Extract the (x, y) coordinate from the center of the cell holding the provided text.  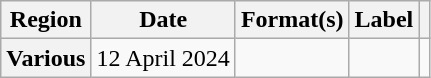
Label (384, 20)
12 April 2024 (163, 58)
Region (46, 20)
Format(s) (292, 20)
Various (46, 58)
Date (163, 20)
